Find where the given text appears and provide that cell's center as (X, Y) coordinate. 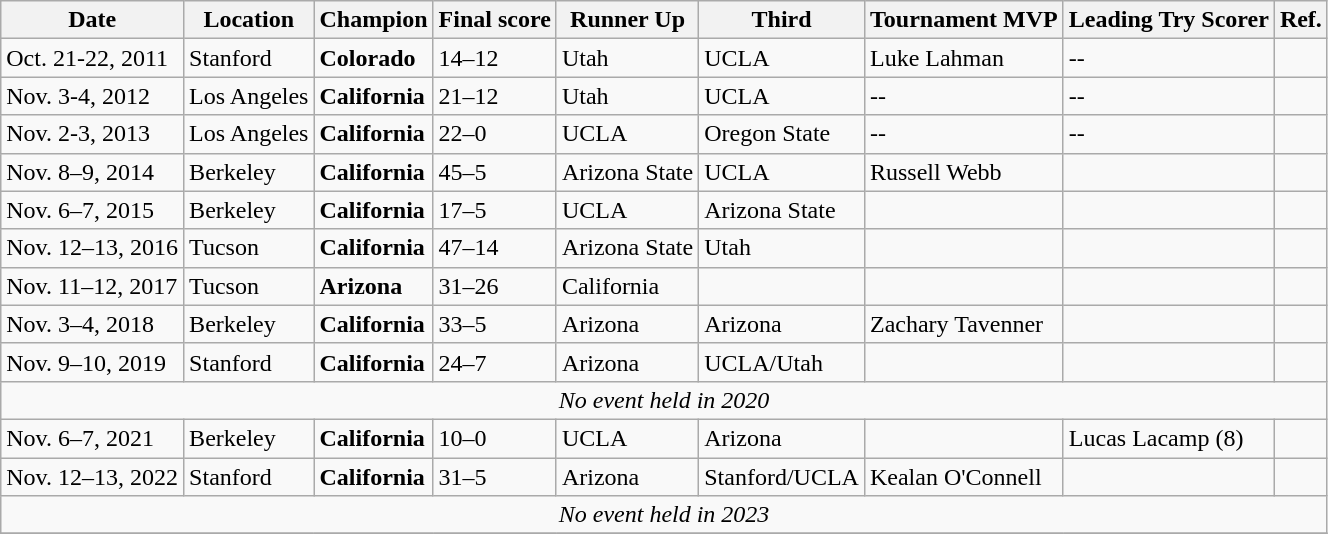
Colorado (374, 58)
33–5 (494, 324)
Nov. 2-3, 2013 (92, 134)
Russell Webb (964, 172)
No event held in 2023 (664, 515)
Nov. 9–10, 2019 (92, 362)
Third (782, 20)
10–0 (494, 438)
31–5 (494, 477)
Oct. 21-22, 2011 (92, 58)
Champion (374, 20)
Final score (494, 20)
Date (92, 20)
Nov. 3–4, 2018 (92, 324)
22–0 (494, 134)
Nov. 8–9, 2014 (92, 172)
Runner Up (627, 20)
Nov. 3-4, 2012 (92, 96)
Nov. 12–13, 2022 (92, 477)
21–12 (494, 96)
Kealan O'Connell (964, 477)
Nov. 11–12, 2017 (92, 286)
31–26 (494, 286)
Stanford/UCLA (782, 477)
Nov. 6–7, 2015 (92, 210)
14–12 (494, 58)
24–7 (494, 362)
Nov. 6–7, 2021 (92, 438)
Zachary Tavenner (964, 324)
17–5 (494, 210)
No event held in 2020 (664, 400)
Leading Try Scorer (1168, 20)
Nov. 12–13, 2016 (92, 248)
45–5 (494, 172)
Luke Lahman (964, 58)
Lucas Lacamp (8) (1168, 438)
Tournament MVP (964, 20)
UCLA/Utah (782, 362)
Ref. (1300, 20)
Oregon State (782, 134)
Location (249, 20)
47–14 (494, 248)
